Pinpoint the cell where the given text exists, returning its (x, y) midpoint coordinate. 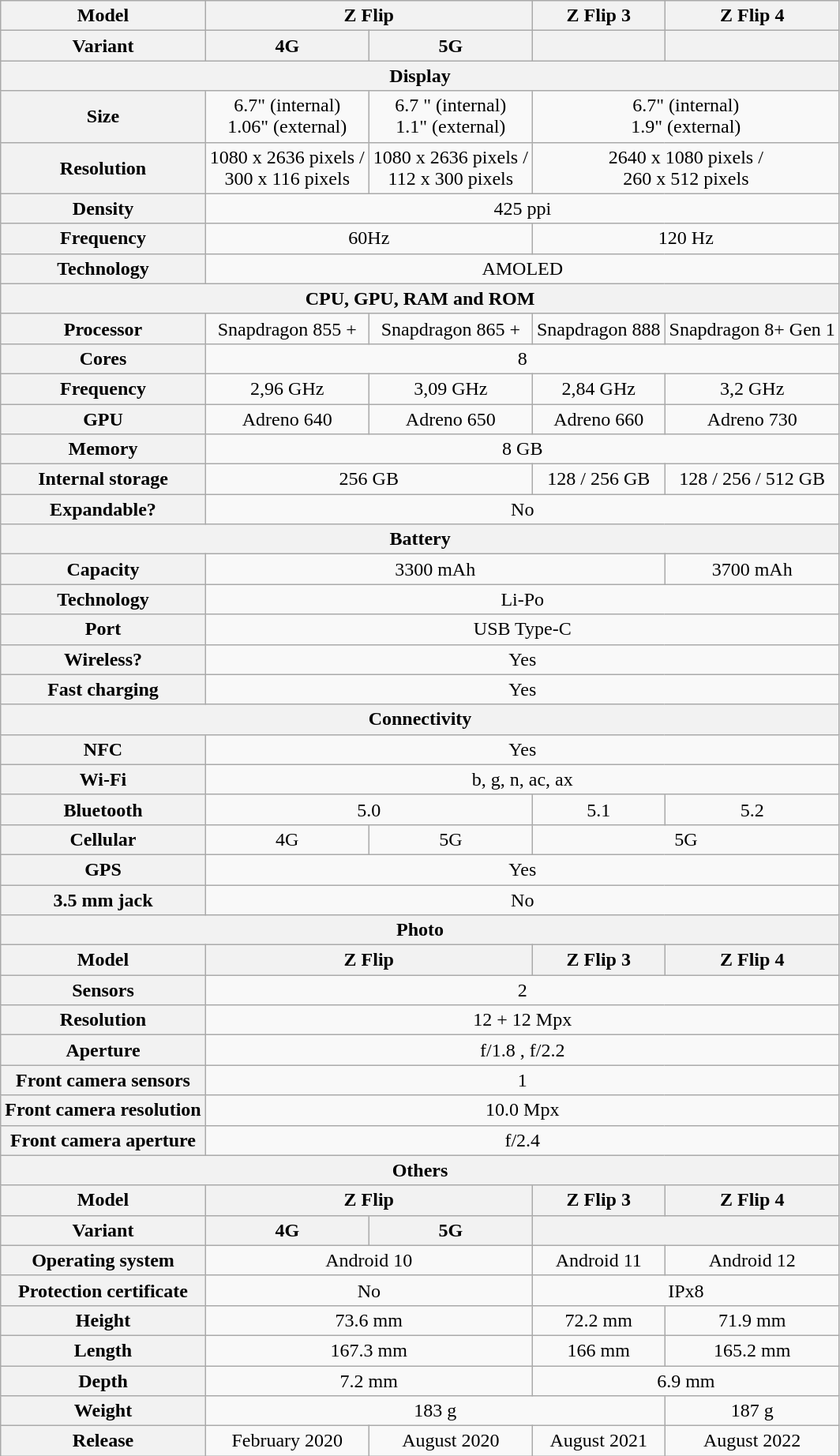
2,84 GHz (598, 388)
August 2021 (598, 1441)
Bluetooth (103, 809)
128 / 256 / 512 GB (752, 479)
GPS (103, 869)
73.6 mm (369, 1320)
August 2022 (752, 1441)
Density (103, 208)
Processor (103, 328)
Operating system (103, 1260)
IPx8 (685, 1290)
Length (103, 1350)
71.9 mm (752, 1320)
Internal storage (103, 479)
Fast charging (103, 689)
Front camera sensors (103, 1080)
60Hz (369, 238)
Adreno 730 (752, 419)
6.7 " (internal)1.1" (external) (450, 117)
USB Type-C (523, 629)
Sensors (103, 990)
Cores (103, 358)
Snapdragon 855 + (287, 328)
Wi-Fi (103, 779)
3700 mAh (752, 569)
183 g (435, 1411)
Capacity (103, 569)
187 g (752, 1411)
Android 10 (369, 1260)
Front camera resolution (103, 1110)
Depth (103, 1381)
Aperture (103, 1050)
Release (103, 1441)
Wireless? (103, 659)
7.2 mm (369, 1381)
Cellular (103, 839)
2 (523, 990)
February 2020 (287, 1441)
3.5 mm jack (103, 899)
5.0 (369, 809)
5.1 (598, 809)
NFC (103, 749)
Li-Po (523, 599)
3300 mAh (435, 569)
2,96 GHz (287, 388)
6.7" (internal)1.9" (external) (685, 117)
3,2 GHz (752, 388)
AMOLED (523, 268)
8 (523, 358)
Protection certificate (103, 1290)
Front camera aperture (103, 1140)
8 GB (523, 449)
6.9 mm (685, 1381)
1080 x 2636 pixels /112 x 300 pixels (450, 167)
Others (420, 1170)
Android 11 (598, 1260)
Port (103, 629)
Snapdragon 8+ Gen 1 (752, 328)
166 mm (598, 1350)
Expandable? (103, 509)
Snapdragon 888 (598, 328)
Photo (420, 930)
Adreno 640 (287, 419)
1080 x 2636 pixels /300 x 116 pixels (287, 167)
Memory (103, 449)
120 Hz (685, 238)
Snapdragon 865 + (450, 328)
Weight (103, 1411)
Adreno 660 (598, 419)
165.2 mm (752, 1350)
5.2 (752, 809)
72.2 mm (598, 1320)
Adreno 650 (450, 419)
Android 12 (752, 1260)
Height (103, 1320)
Display (420, 76)
CPU, GPU, RAM and ROM (420, 298)
b, g, n, ac, ax (523, 779)
August 2020 (450, 1441)
10.0 Mpx (523, 1110)
Size (103, 117)
Connectivity (420, 719)
3,09 GHz (450, 388)
f/1.8 , f/2.2 (523, 1050)
f/2.4 (523, 1140)
425 ppi (523, 208)
128 / 256 GB (598, 479)
6.7" (internal)1.06" (external) (287, 117)
1 (523, 1080)
167.3 mm (369, 1350)
GPU (103, 419)
12 + 12 Mpx (523, 1020)
2640 x 1080 pixels /260 x 512 pixels (685, 167)
256 GB (369, 479)
Battery (420, 539)
